Return [x, y] of the center of cell containing provided text 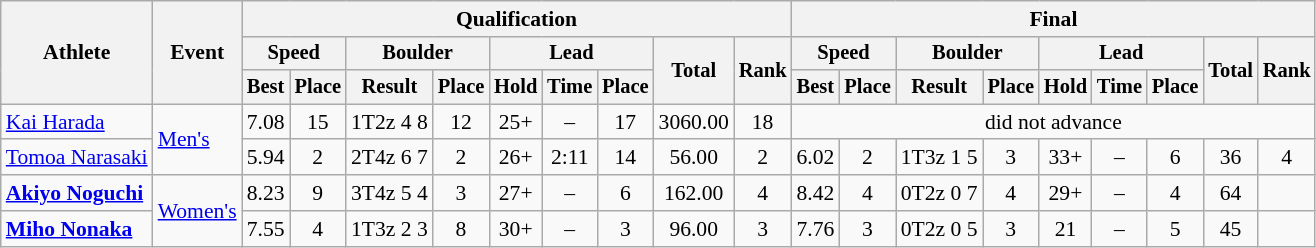
14 [625, 158]
1T3z 2 3 [390, 229]
25+ [516, 122]
did not advance [1053, 122]
0T2z 0 5 [940, 229]
96.00 [694, 229]
3060.00 [694, 122]
36 [1230, 158]
7.08 [266, 122]
Kai Harada [77, 122]
162.00 [694, 193]
7.55 [266, 229]
Final [1053, 19]
12 [461, 122]
26+ [516, 158]
45 [1230, 229]
Qualification [517, 19]
Tomoa Narasaki [77, 158]
18 [763, 122]
1T3z 1 5 [940, 158]
33+ [1066, 158]
6.02 [815, 158]
8.23 [266, 193]
2:11 [570, 158]
21 [1066, 229]
8 [461, 229]
3T4z 5 4 [390, 193]
29+ [1066, 193]
Event [198, 52]
Akiyo Noguchi [77, 193]
9 [318, 193]
5.94 [266, 158]
0T2z 0 7 [940, 193]
17 [625, 122]
27+ [516, 193]
15 [318, 122]
1T2z 4 8 [390, 122]
Athlete [77, 52]
5 [1175, 229]
8.42 [815, 193]
Men's [198, 140]
Women's [198, 210]
30+ [516, 229]
Miho Nonaka [77, 229]
64 [1230, 193]
56.00 [694, 158]
7.76 [815, 229]
2T4z 6 7 [390, 158]
